Identify which cell holds the provided text, then report its (X, Y) central coordinate. 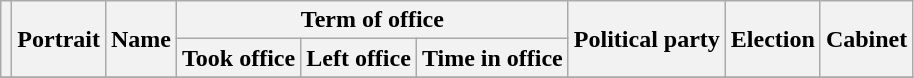
Left office (359, 58)
Cabinet (866, 39)
Took office (239, 58)
Political party (646, 39)
Election (772, 39)
Time in office (492, 58)
Term of office (373, 20)
Name (140, 39)
Portrait (59, 39)
